Return the (X, Y) coordinate for the center point of the cell that contains the specified text.  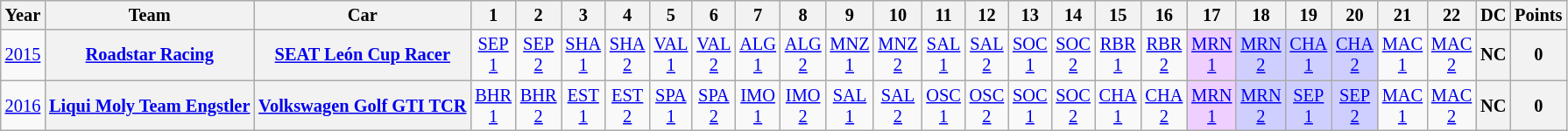
6 (713, 15)
RBR1 (1118, 55)
SPA2 (713, 106)
1 (493, 15)
RBR2 (1163, 55)
OSC2 (986, 106)
Car (363, 15)
2015 (23, 55)
EST1 (583, 106)
Year (23, 15)
15 (1118, 15)
10 (897, 15)
22 (1451, 15)
4 (627, 15)
IMO2 (803, 106)
IMO1 (758, 106)
VAL2 (713, 55)
DC (1493, 15)
9 (850, 15)
Volkswagen Golf GTI TCR (363, 106)
OSC1 (943, 106)
17 (1211, 15)
Roadstar Racing (149, 55)
SHA1 (583, 55)
MNZ1 (850, 55)
8 (803, 15)
Liqui Moly Team Engstler (149, 106)
BHR1 (493, 106)
BHR2 (539, 106)
21 (1402, 15)
Team (149, 15)
ALG2 (803, 55)
SPA1 (671, 106)
16 (1163, 15)
Points (1538, 15)
VAL1 (671, 55)
2 (539, 15)
SEAT León Cup Racer (363, 55)
7 (758, 15)
13 (1030, 15)
3 (583, 15)
MNZ2 (897, 55)
2016 (23, 106)
14 (1072, 15)
20 (1354, 15)
5 (671, 15)
11 (943, 15)
SHA2 (627, 55)
ALG1 (758, 55)
EST2 (627, 106)
12 (986, 15)
18 (1261, 15)
19 (1309, 15)
